Scan for the cell matching the given text and deliver its (X, Y) coordinate at center. 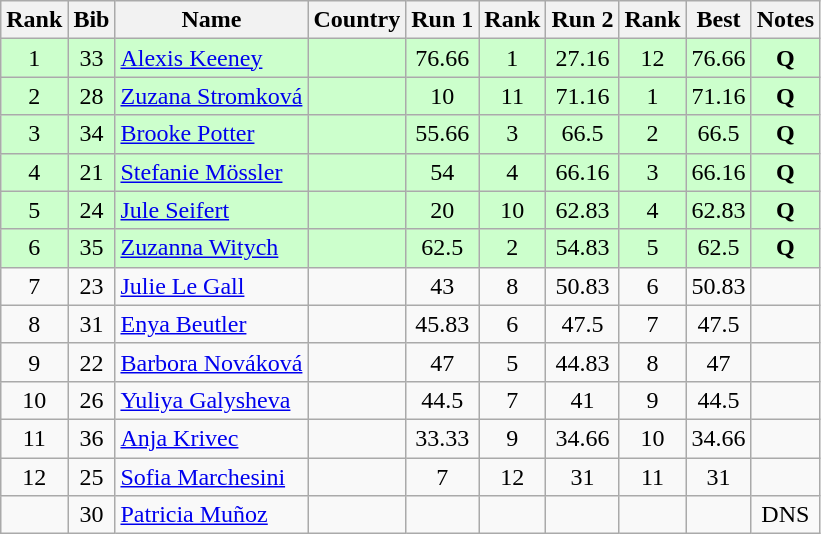
26 (92, 400)
28 (92, 96)
22 (92, 362)
41 (582, 400)
Jule Seifert (212, 210)
43 (442, 286)
Country (357, 20)
27.16 (582, 58)
34 (92, 134)
Zuzanna Witych (212, 248)
Bib (92, 20)
55.66 (442, 134)
30 (92, 515)
35 (92, 248)
24 (92, 210)
Enya Beutler (212, 324)
DNS (785, 515)
44.83 (582, 362)
Sofia Marchesini (212, 477)
Alexis Keeney (212, 58)
23 (92, 286)
Best (718, 20)
21 (92, 172)
Anja Krivec (212, 438)
33 (92, 58)
Name (212, 20)
Stefanie Mössler (212, 172)
54 (442, 172)
Barbora Nováková (212, 362)
36 (92, 438)
54.83 (582, 248)
20 (442, 210)
Patricia Muñoz (212, 515)
45.83 (442, 324)
Run 2 (582, 20)
Run 1 (442, 20)
Notes (785, 20)
Brooke Potter (212, 134)
Julie Le Gall (212, 286)
Yuliya Galysheva (212, 400)
25 (92, 477)
33.33 (442, 438)
Zuzana Stromková (212, 96)
